Return (X, Y) of the center of cell containing provided text 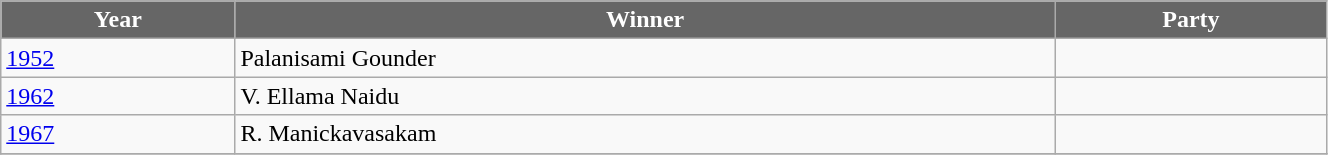
Year (118, 20)
1952 (118, 58)
R. Manickavasakam (646, 134)
1962 (118, 96)
Palanisami Gounder (646, 58)
Party (1190, 20)
Winner (646, 20)
V. Ellama Naidu (646, 96)
1967 (118, 134)
